Output the (x, y) coordinate of the center of the cell containing the given text.  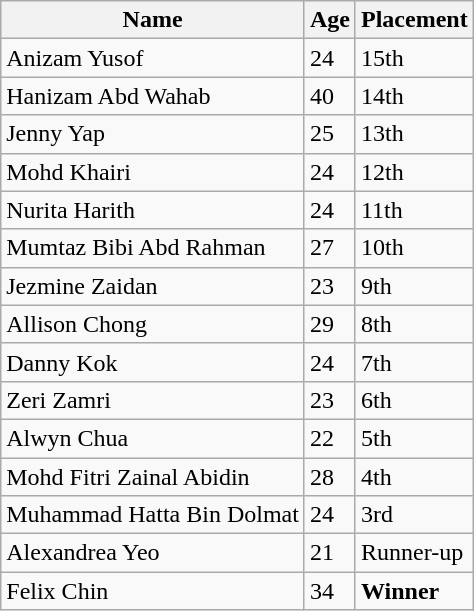
34 (330, 591)
Placement (414, 20)
Anizam Yusof (153, 58)
Runner-up (414, 553)
10th (414, 248)
40 (330, 96)
4th (414, 477)
13th (414, 134)
Nurita Harith (153, 210)
28 (330, 477)
22 (330, 438)
Felix Chin (153, 591)
7th (414, 362)
Mohd Khairi (153, 172)
6th (414, 400)
Mohd Fitri Zainal Abidin (153, 477)
Zeri Zamri (153, 400)
3rd (414, 515)
Hanizam Abd Wahab (153, 96)
25 (330, 134)
5th (414, 438)
Jenny Yap (153, 134)
Danny Kok (153, 362)
12th (414, 172)
14th (414, 96)
Alwyn Chua (153, 438)
Mumtaz Bibi Abd Rahman (153, 248)
Winner (414, 591)
29 (330, 324)
27 (330, 248)
Age (330, 20)
Name (153, 20)
Alexandrea Yeo (153, 553)
9th (414, 286)
11th (414, 210)
Jezmine Zaidan (153, 286)
Allison Chong (153, 324)
15th (414, 58)
21 (330, 553)
Muhammad Hatta Bin Dolmat (153, 515)
8th (414, 324)
